Search for the cell housing the specified text and yield its (X, Y) center coordinate. 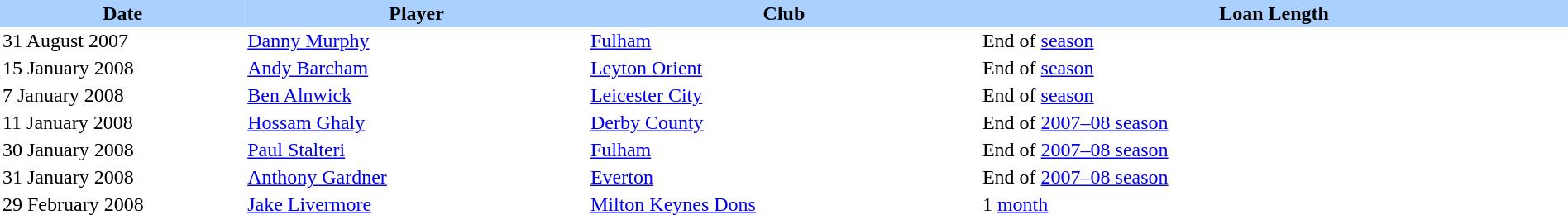
15 January 2008 (122, 68)
Leyton Orient (784, 68)
31 January 2008 (122, 177)
7 January 2008 (122, 96)
Andy Barcham (417, 68)
Player (417, 13)
Ben Alnwick (417, 96)
Date (122, 13)
31 August 2007 (122, 41)
Paul Stalteri (417, 150)
Anthony Gardner (417, 177)
Club (784, 13)
30 January 2008 (122, 150)
Leicester City (784, 96)
Hossam Ghaly (417, 122)
Derby County (784, 122)
Loan Length (1274, 13)
Everton (784, 177)
Danny Murphy (417, 41)
11 January 2008 (122, 122)
